Return the (x, y) coordinate for the center point of the cell that contains the specified text.  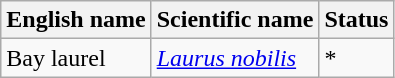
English name (76, 20)
Bay laurel (76, 58)
Laurus nobilis (235, 58)
Status (356, 20)
Scientific name (235, 20)
* (356, 58)
